Find where the given text appears and provide that cell's center as (X, Y) coordinate. 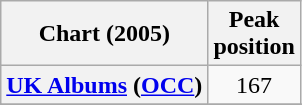
Chart (2005) (104, 34)
167 (254, 85)
UK Albums (OCC) (104, 85)
Peakposition (254, 34)
